Provide the [x, y] coordinate of the cell's center where the given text is located.  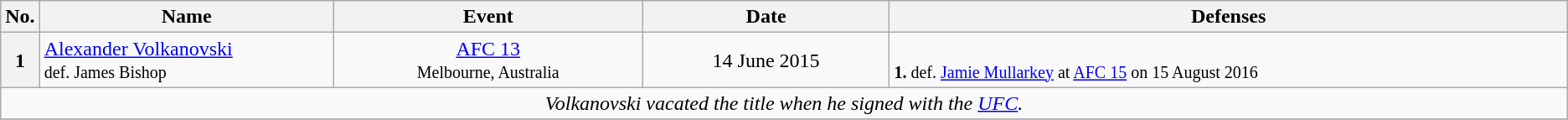
Volkanovski vacated the title when he signed with the UFC. [784, 103]
Event [487, 17]
Date [766, 17]
1. def. Jamie Mullarkey at AFC 15 on 15 August 2016 [1228, 60]
Defenses [1228, 17]
Alexander Volkanovskidef. James Bishop [186, 60]
14 June 2015 [766, 60]
AFC 13Melbourne, Australia [487, 60]
No. [20, 17]
Name [186, 17]
1 [20, 60]
